Locate the cell with the specified text and output its [x, y] center coordinate. 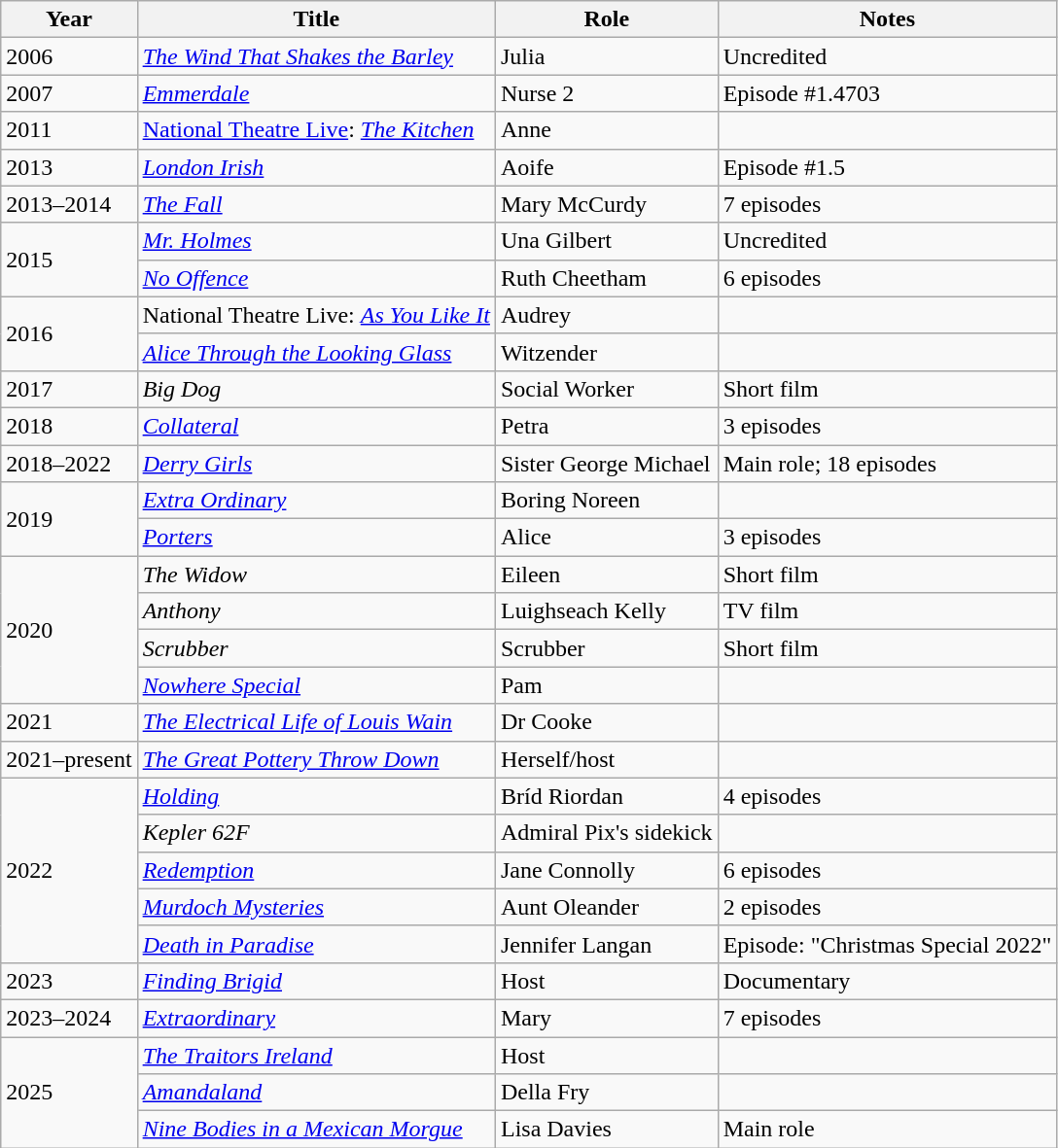
London Irish [316, 167]
Extra Ordinary [316, 501]
Emmerdale [316, 93]
2018 [69, 426]
2022 [69, 870]
National Theatre Live: The Kitchen [316, 130]
Lisa Davies [607, 1130]
The Fall [316, 204]
Notes [887, 19]
2021 [69, 722]
2023 [69, 981]
Big Dog [316, 389]
Derry Girls [316, 464]
Bríd Riordan [607, 796]
2011 [69, 130]
Episode #1.4703 [887, 93]
Nowhere Special [316, 685]
Finding Brigid [316, 981]
Herself/host [607, 759]
2018–2022 [69, 464]
Alice Through the Looking Glass [316, 352]
The Electrical Life of Louis Wain [316, 722]
Nurse 2 [607, 93]
Episode #1.5 [887, 167]
Witzender [607, 352]
2023–2024 [69, 1018]
Aoife [607, 167]
Holding [316, 796]
Main role; 18 episodes [887, 464]
Nine Bodies in a Mexican Morgue [316, 1130]
Mary McCurdy [607, 204]
The Great Pottery Throw Down [316, 759]
Redemption [316, 870]
Audrey [607, 315]
Title [316, 19]
Porters [316, 538]
Death in Paradise [316, 944]
Alice [607, 538]
Aunt Oleander [607, 907]
The Traitors Ireland [316, 1055]
Social Worker [607, 389]
2019 [69, 519]
Year [69, 19]
Role [607, 19]
Petra [607, 426]
Main role [887, 1130]
Dr Cooke [607, 722]
Anthony [316, 611]
Julia [607, 56]
Pam [607, 685]
Anne [607, 130]
Mr. Holmes [316, 241]
Boring Noreen [607, 501]
Eileen [607, 574]
No Offence [316, 278]
Jane Connolly [607, 870]
2013–2014 [69, 204]
Jennifer Langan [607, 944]
2013 [69, 167]
2025 [69, 1092]
Murdoch Mysteries [316, 907]
Documentary [887, 981]
Amandaland [316, 1093]
Della Fry [607, 1093]
Admiral Pix's sidekick [607, 833]
Collateral [316, 426]
Mary [607, 1018]
2016 [69, 333]
2020 [69, 630]
2006 [69, 56]
2021–present [69, 759]
Ruth Cheetham [607, 278]
Kepler 62F [316, 833]
Sister George Michael [607, 464]
2015 [69, 260]
TV film [887, 611]
The Widow [316, 574]
4 episodes [887, 796]
Episode: "Christmas Special 2022" [887, 944]
National Theatre Live: As You Like It [316, 315]
2007 [69, 93]
Una Gilbert [607, 241]
Luighseach Kelly [607, 611]
Extraordinary [316, 1018]
The Wind That Shakes the Barley [316, 56]
2 episodes [887, 907]
2017 [69, 389]
